Scan for the cell matching the given text and deliver its [x, y] coordinate at center. 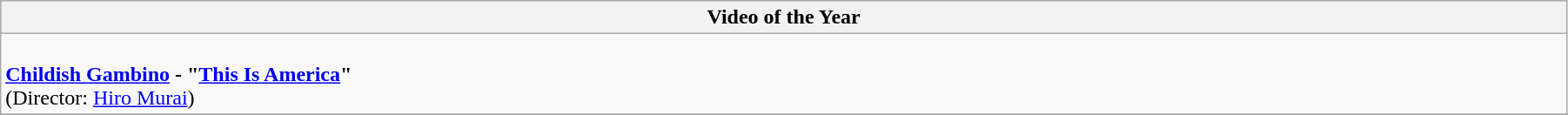
Childish Gambino - "This Is America" (Director: Hiro Murai) [784, 74]
Video of the Year [784, 17]
